Determine the (x, y) coordinate at the center of the cell enclosing the given text.  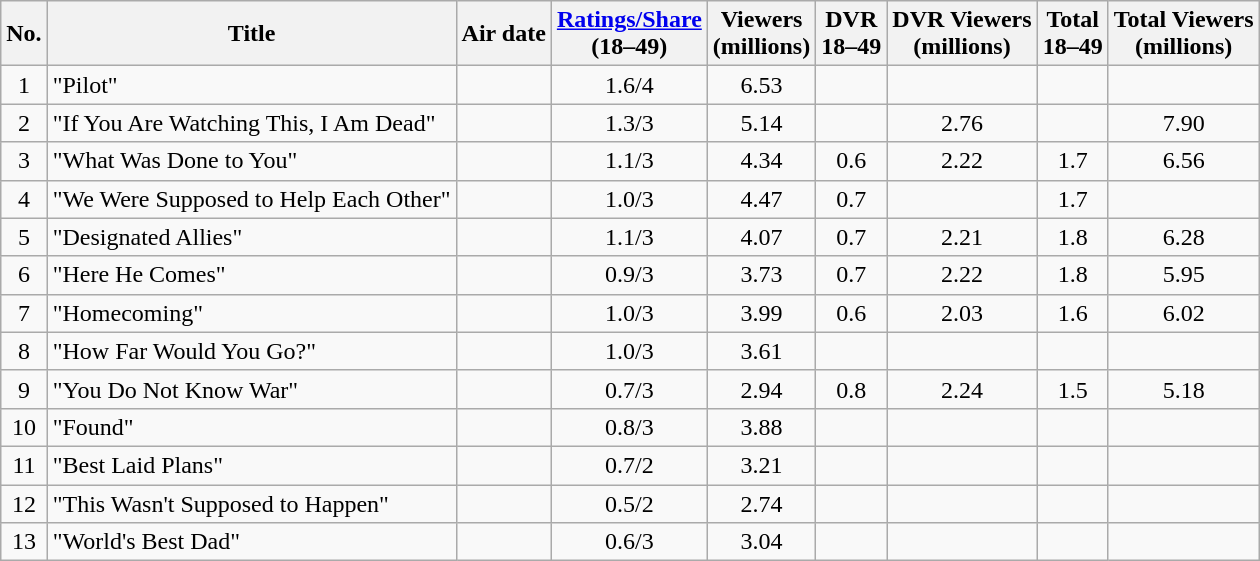
"Designated Allies" (252, 237)
"World's Best Dad" (252, 542)
12 (24, 503)
5 (24, 237)
"How Far Would You Go?" (252, 351)
4.47 (761, 199)
2 (24, 123)
7.90 (1184, 123)
No. (24, 34)
DVR18–49 (852, 34)
6.28 (1184, 237)
Total18–49 (1072, 34)
3.88 (761, 427)
DVR Viewers(millions) (962, 34)
"We Were Supposed to Help Each Other" (252, 199)
"Homecoming" (252, 313)
10 (24, 427)
"You Do Not Know War" (252, 389)
2.74 (761, 503)
0.5/2 (629, 503)
2.03 (962, 313)
6.56 (1184, 161)
1.5 (1072, 389)
"Here He Comes" (252, 275)
8 (24, 351)
3.04 (761, 542)
3.21 (761, 465)
0.6/3 (629, 542)
"Pilot" (252, 85)
3.73 (761, 275)
2.24 (962, 389)
2.76 (962, 123)
5.14 (761, 123)
Viewers(millions) (761, 34)
4 (24, 199)
"If You Are Watching This, I Am Dead" (252, 123)
11 (24, 465)
5.95 (1184, 275)
3.99 (761, 313)
"What Was Done to You" (252, 161)
1.3/3 (629, 123)
"Best Laid Plans" (252, 465)
Title (252, 34)
4.34 (761, 161)
0.8/3 (629, 427)
5.18 (1184, 389)
1.6/4 (629, 85)
"Found" (252, 427)
1.6 (1072, 313)
0.8 (852, 389)
3.61 (761, 351)
Air date (504, 34)
4.07 (761, 237)
2.21 (962, 237)
0.7/3 (629, 389)
9 (24, 389)
6 (24, 275)
Total Viewers(millions) (1184, 34)
7 (24, 313)
0.9/3 (629, 275)
6.53 (761, 85)
1 (24, 85)
"This Wasn't Supposed to Happen" (252, 503)
Ratings/Share(18–49) (629, 34)
2.94 (761, 389)
0.7/2 (629, 465)
6.02 (1184, 313)
3 (24, 161)
13 (24, 542)
